Pinpoint the cell where the given text exists, returning its [x, y] midpoint coordinate. 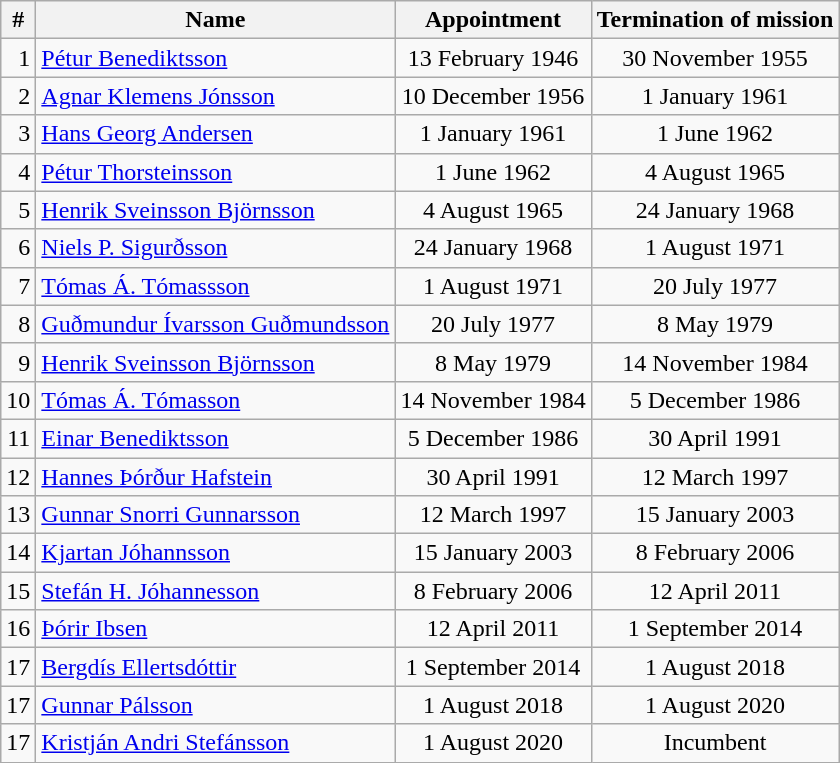
11 [18, 438]
8 [18, 324]
Gunnar Snorri Gunnarsson [216, 515]
Tómas Á. Tómassson [216, 286]
Hannes Þórður Hafstein [216, 477]
9 [18, 362]
Bergdís Ellertsdóttir [216, 667]
Kjartan Jóhannsson [216, 553]
10 [18, 400]
# [18, 20]
Termination of mission [715, 20]
13 [18, 515]
2 [18, 96]
Agnar Klemens Jónsson [216, 96]
6 [18, 248]
30 November 1955 [715, 58]
Þórir Ibsen [216, 629]
Appointment [493, 20]
Guðmundur Ívarsson Guðmundsson [216, 324]
13 February 1946 [493, 58]
4 [18, 172]
Hans Georg Andersen [216, 134]
16 [18, 629]
10 December 1956 [493, 96]
Tómas Á. Tómasson [216, 400]
7 [18, 286]
5 [18, 210]
Name [216, 20]
1 [18, 58]
Pétur Thorsteinsson [216, 172]
3 [18, 134]
Pétur Benediktsson [216, 58]
14 [18, 553]
Kristján Andri Stefánsson [216, 743]
Incumbent [715, 743]
12 [18, 477]
Stefán H. Jóhannesson [216, 591]
Einar Benediktsson [216, 438]
15 [18, 591]
Niels P. Sigurðsson [216, 248]
Gunnar Pálsson [216, 705]
